Capture the cell that displays the provided text and extract its (X, Y) central coordinate. 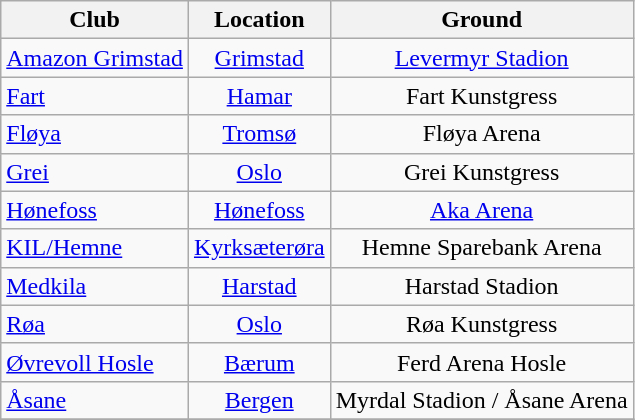
Location (259, 20)
Fløya (95, 134)
Levermyr Stadion (482, 58)
KIL/Hemne (95, 248)
Bergen (259, 400)
Hamar (259, 96)
Ferd Arena Hosle (482, 362)
Harstad (259, 286)
Grimstad (259, 58)
Kyrksæterøra (259, 248)
Myrdal Stadion / Åsane Arena (482, 400)
Bærum (259, 362)
Amazon Grimstad (95, 58)
Fart Kunstgress (482, 96)
Ground (482, 20)
Hemne Sparebank Arena (482, 248)
Grei Kunstgress (482, 172)
Røa (95, 324)
Aka Arena (482, 210)
Øvrevoll Hosle (95, 362)
Club (95, 20)
Medkila (95, 286)
Fart (95, 96)
Åsane (95, 400)
Røa Kunstgress (482, 324)
Tromsø (259, 134)
Harstad Stadion (482, 286)
Grei (95, 172)
Fløya Arena (482, 134)
